Determine the [X, Y] coordinate at the center of the cell enclosing the given text.  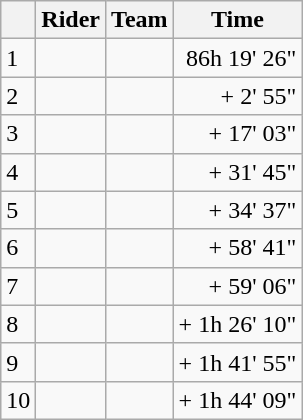
6 [18, 248]
Time [238, 20]
10 [18, 400]
Rider [71, 20]
+ 34' 37" [238, 210]
+ 59' 06" [238, 286]
+ 58' 41" [238, 248]
2 [18, 96]
9 [18, 362]
+ 1h 44' 09" [238, 400]
Team [140, 20]
1 [18, 58]
8 [18, 324]
+ 17' 03" [238, 134]
+ 2' 55" [238, 96]
7 [18, 286]
+ 1h 26' 10" [238, 324]
5 [18, 210]
86h 19' 26" [238, 58]
3 [18, 134]
+ 1h 41' 55" [238, 362]
+ 31' 45" [238, 172]
4 [18, 172]
